Find where the given text appears and provide that cell's center as (x, y) coordinate. 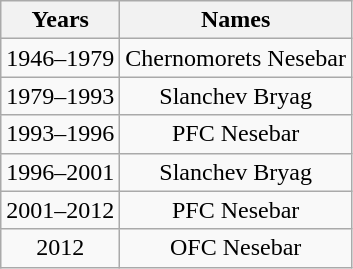
1993–1996 (60, 134)
Names (236, 20)
2001–2012 (60, 210)
1979–1993 (60, 96)
ОFC Nesebar (236, 248)
1946–1979 (60, 58)
Years (60, 20)
2012 (60, 248)
Chernomorets Nesebar (236, 58)
1996–2001 (60, 172)
